Return (x, y) of the center of cell containing provided text 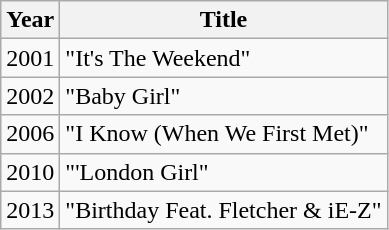
"Baby Girl" (224, 96)
"'London Girl" (224, 172)
2006 (30, 134)
Title (224, 20)
2001 (30, 58)
Year (30, 20)
"It's The Weekend" (224, 58)
2010 (30, 172)
"Birthday Feat. Fletcher & iE-Z" (224, 210)
2002 (30, 96)
"I Know (When We First Met)" (224, 134)
2013 (30, 210)
